Search for the cell housing the specified text and yield its [X, Y] center coordinate. 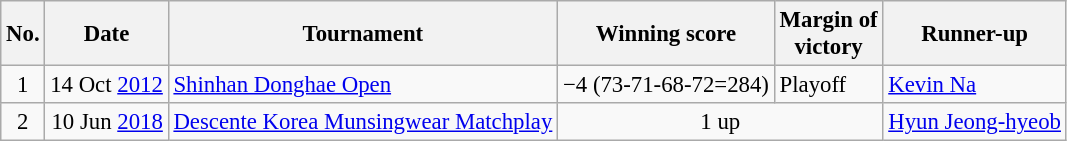
1 [23, 85]
Date [106, 34]
Tournament [363, 34]
14 Oct 2012 [106, 85]
No. [23, 34]
2 [23, 122]
Hyun Jeong-hyeob [974, 122]
1 up [720, 122]
Descente Korea Munsingwear Matchplay [363, 122]
−4 (73-71-68-72=284) [666, 85]
Kevin Na [974, 85]
10 Jun 2018 [106, 122]
Shinhan Donghae Open [363, 85]
Margin ofvictory [828, 34]
Playoff [828, 85]
Runner-up [974, 34]
Winning score [666, 34]
